Extract the (x, y) coordinate from the center of the cell holding the provided text.  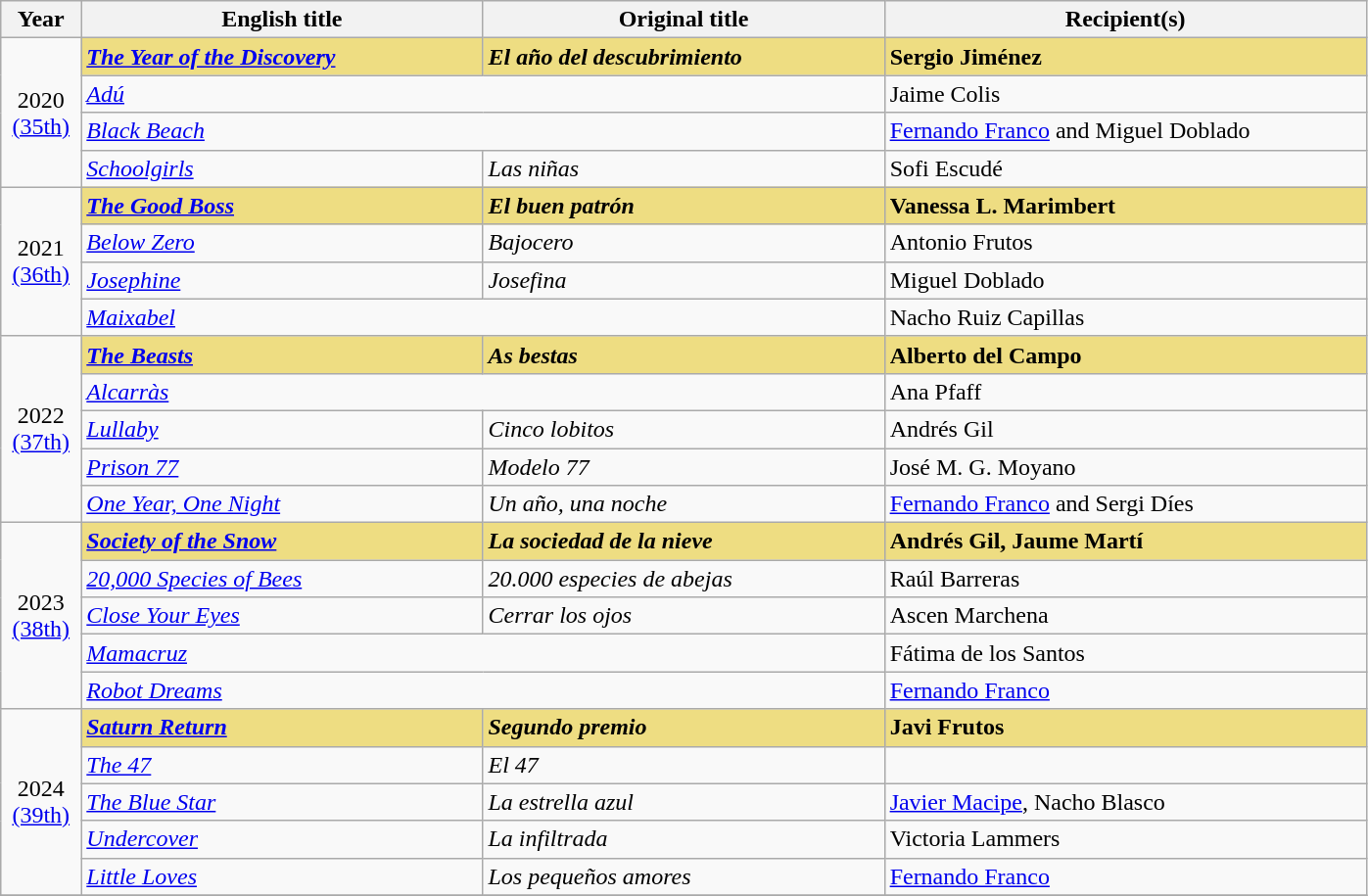
Black Beach (483, 131)
Ana Pfaff (1125, 392)
Prison 77 (282, 467)
El 47 (684, 765)
Recipient(s) (1125, 20)
Robot Dreams (483, 690)
Jaime Colis (1125, 94)
Fernando Franco and Miguel Doblado (1125, 131)
La sociedad de la nieve (684, 542)
Adú (483, 94)
Undercover (282, 839)
Vanessa L. Marimbert (1125, 206)
Year (41, 20)
Victoria Lammers (1125, 839)
20.000 especies de abejas (684, 579)
Schoolgirls (282, 168)
Nacho Ruiz Capillas (1125, 317)
Alberto del Campo (1125, 354)
Below Zero (282, 243)
Un año, una noche (684, 504)
El año del descubrimiento (684, 57)
Alcarràs (483, 392)
Las niñas (684, 168)
Bajocero (684, 243)
2020(35th) (41, 113)
Fernando Franco and Sergi Díes (1125, 504)
Los pequeños amores (684, 876)
Society of the Snow (282, 542)
Cinco lobitos (684, 429)
Little Loves (282, 876)
The Blue Star (282, 802)
Close Your Eyes (282, 616)
Andrés Gil, Jaume Martí (1125, 542)
Raúl Barreras (1125, 579)
The 47 (282, 765)
20,000 Species of Bees (282, 579)
Miguel Doblado (1125, 280)
Andrés Gil (1125, 429)
Javier Macipe, Nacho Blasco (1125, 802)
Josefina (684, 280)
El buen patrón (684, 206)
La estrella azul (684, 802)
Mamacruz (483, 653)
Antonio Frutos (1125, 243)
Ascen Marchena (1125, 616)
Javi Frutos (1125, 728)
Sofi Escudé (1125, 168)
José M. G. Moyano (1125, 467)
One Year, One Night (282, 504)
Cerrar los ojos (684, 616)
Modelo 77 (684, 467)
Saturn Return (282, 728)
2024(39th) (41, 802)
2022(37th) (41, 429)
Original title (684, 20)
English title (282, 20)
2023(38th) (41, 616)
Fátima de los Santos (1125, 653)
The Good Boss (282, 206)
Lullaby (282, 429)
Sergio Jiménez (1125, 57)
As bestas (684, 354)
The Beasts (282, 354)
Josephine (282, 280)
Segundo premio (684, 728)
2021(36th) (41, 261)
La infiltrada (684, 839)
The Year of the Discovery (282, 57)
Maixabel (483, 317)
